Return the (X, Y) coordinate for the center point of the cell that contains the specified text.  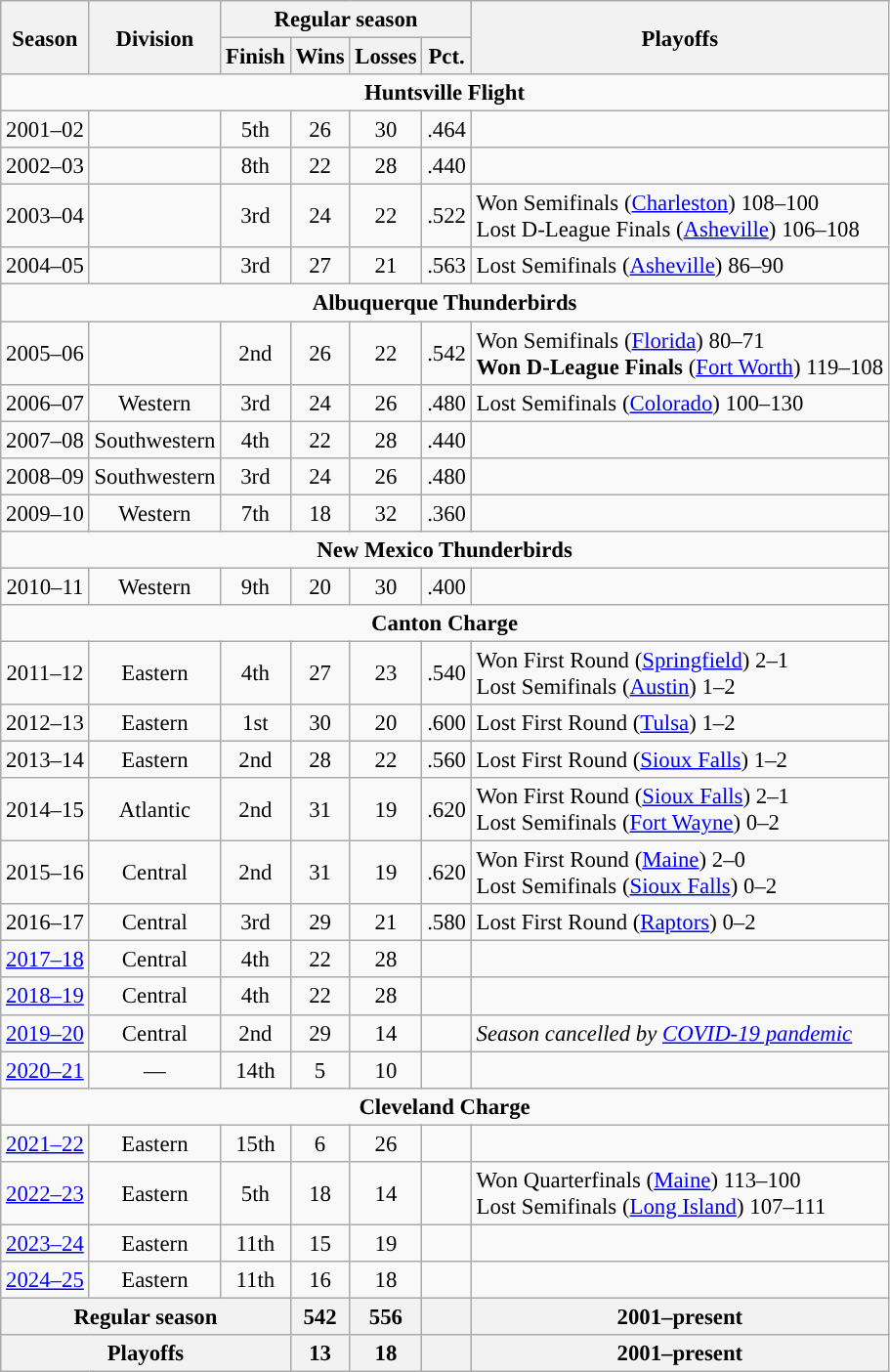
Won Quarterfinals (Maine) 113–100Lost Semifinals (Long Island) 107–111 (680, 1194)
New Mexico Thunderbirds (445, 550)
2018–19 (45, 997)
.360 (446, 513)
Lost Semifinals (Asheville) 86–90 (680, 267)
2010–11 (45, 586)
2008–09 (45, 476)
Losses (386, 57)
2007–08 (45, 440)
2002–03 (45, 166)
Canton Charge (445, 623)
Pct. (446, 57)
556 (386, 1316)
.563 (446, 267)
23 (386, 672)
8th (256, 166)
Won First Round (Springfield) 2–1 Lost Semifinals (Austin) 1–2 (680, 672)
13 (320, 1353)
16 (320, 1280)
— (154, 1070)
15th (256, 1143)
2014–15 (45, 809)
2009–10 (45, 513)
Huntsville Flight (445, 93)
.540 (446, 672)
2021–22 (45, 1143)
.560 (446, 760)
2011–12 (45, 672)
Won Semifinals (Florida) 80–71 Won D-League Finals (Fort Worth) 119–108 (680, 354)
Lost First Round (Tulsa) 1–2 (680, 723)
Won Semifinals (Charleston) 108–100 Lost D-League Finals (Asheville) 106–108 (680, 217)
2013–14 (45, 760)
.400 (446, 586)
2015–16 (45, 874)
Lost Semifinals (Colorado) 100–130 (680, 403)
2017–18 (45, 960)
Season cancelled by COVID-19 pandemic (680, 1033)
15 (320, 1243)
.522 (446, 217)
5 (320, 1070)
32 (386, 513)
.580 (446, 922)
2020–21 (45, 1070)
Won First Round (Maine) 2–0 Lost Semifinals (Sioux Falls) 0–2 (680, 874)
2004–05 (45, 267)
2019–20 (45, 1033)
2006–07 (45, 403)
2024–25 (45, 1280)
Lost First Round (Raptors) 0–2 (680, 922)
Albuquerque Thunderbirds (445, 303)
.542 (446, 354)
2023–24 (45, 1243)
Lost First Round (Sioux Falls) 1–2 (680, 760)
Atlantic (154, 809)
Season (45, 37)
.464 (446, 130)
Finish (256, 57)
10 (386, 1070)
2016–17 (45, 922)
Wins (320, 57)
Cleveland Charge (445, 1106)
542 (320, 1316)
14th (256, 1070)
1st (256, 723)
9th (256, 586)
2005–06 (45, 354)
6 (320, 1143)
Won First Round (Sioux Falls) 2–1 Lost Semifinals (Fort Wayne) 0–2 (680, 809)
2001–02 (45, 130)
2012–13 (45, 723)
7th (256, 513)
.600 (446, 723)
2022–23 (45, 1194)
Division (154, 37)
2003–04 (45, 217)
